From the cell containing the given text, extract its center point as (x, y) coordinate. 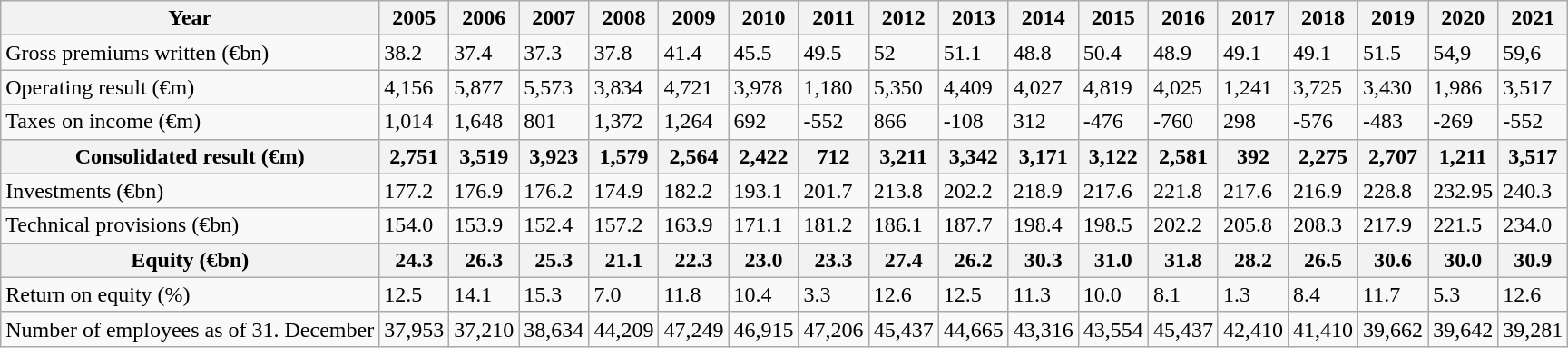
26.3 (485, 260)
5,877 (485, 87)
30.9 (1534, 260)
3,978 (764, 87)
2007 (554, 18)
51.5 (1394, 53)
10.4 (764, 294)
181.2 (833, 225)
2008 (624, 18)
2,581 (1183, 156)
7.0 (624, 294)
221.8 (1183, 191)
2,275 (1323, 156)
4,409 (973, 87)
25.3 (554, 260)
154.0 (414, 225)
153.9 (485, 225)
30.6 (1394, 260)
4,721 (693, 87)
37.3 (554, 53)
23.3 (833, 260)
157.2 (624, 225)
1,264 (693, 122)
4,025 (1183, 87)
39,662 (1394, 329)
2011 (833, 18)
2,751 (414, 156)
171.1 (764, 225)
44,665 (973, 329)
Return on equity (%) (191, 294)
1,579 (624, 156)
182.2 (693, 191)
2,422 (764, 156)
23.0 (764, 260)
11.3 (1044, 294)
Technical provisions (€bn) (191, 225)
31.8 (1183, 260)
-269 (1463, 122)
1,211 (1463, 156)
41,410 (1323, 329)
4,156 (414, 87)
163.9 (693, 225)
5.3 (1463, 294)
48.8 (1044, 53)
2009 (693, 18)
3.3 (833, 294)
39,281 (1534, 329)
213.8 (904, 191)
38.2 (414, 53)
1,986 (1463, 87)
692 (764, 122)
801 (554, 122)
3,725 (1323, 87)
37,210 (485, 329)
-576 (1323, 122)
-483 (1394, 122)
46,915 (764, 329)
3,342 (973, 156)
228.8 (1394, 191)
38,634 (554, 329)
2014 (1044, 18)
45.5 (764, 53)
2016 (1183, 18)
3,834 (624, 87)
392 (1252, 156)
176.2 (554, 191)
3,171 (1044, 156)
8.1 (1183, 294)
2018 (1323, 18)
186.1 (904, 225)
26.2 (973, 260)
174.9 (624, 191)
3,211 (904, 156)
2005 (414, 18)
1.3 (1252, 294)
3,122 (1112, 156)
50.4 (1112, 53)
240.3 (1534, 191)
39,642 (1463, 329)
Gross premiums written (€bn) (191, 53)
2006 (485, 18)
49.5 (833, 53)
2019 (1394, 18)
Number of employees as of 31. December (191, 329)
44,209 (624, 329)
59,6 (1534, 53)
232.95 (1463, 191)
54,9 (1463, 53)
193.1 (764, 191)
152.4 (554, 225)
Operating result (€m) (191, 87)
Investments (€bn) (191, 191)
298 (1252, 122)
-476 (1112, 122)
2017 (1252, 18)
11.7 (1394, 294)
Equity (€bn) (191, 260)
26.5 (1323, 260)
216.9 (1323, 191)
27.4 (904, 260)
201.7 (833, 191)
3,430 (1394, 87)
208.3 (1323, 225)
218.9 (1044, 191)
37,953 (414, 329)
187.7 (973, 225)
2010 (764, 18)
198.4 (1044, 225)
866 (904, 122)
221.5 (1463, 225)
2020 (1463, 18)
205.8 (1252, 225)
24.3 (414, 260)
5,350 (904, 87)
37.4 (485, 53)
1,014 (414, 122)
198.5 (1112, 225)
31.0 (1112, 260)
14.1 (485, 294)
217.9 (1394, 225)
2015 (1112, 18)
176.9 (485, 191)
30.0 (1463, 260)
-760 (1183, 122)
8.4 (1323, 294)
712 (833, 156)
30.3 (1044, 260)
2012 (904, 18)
42,410 (1252, 329)
Consolidated result (€m) (191, 156)
5,573 (554, 87)
43,554 (1112, 329)
-108 (973, 122)
4,819 (1112, 87)
312 (1044, 122)
4,027 (1044, 87)
3,519 (485, 156)
10.0 (1112, 294)
22.3 (693, 260)
2,564 (693, 156)
51.1 (973, 53)
15.3 (554, 294)
2,707 (1394, 156)
Taxes on income (€m) (191, 122)
2021 (1534, 18)
3,923 (554, 156)
234.0 (1534, 225)
47,206 (833, 329)
Year (191, 18)
1,372 (624, 122)
11.8 (693, 294)
37.8 (624, 53)
2013 (973, 18)
47,249 (693, 329)
28.2 (1252, 260)
177.2 (414, 191)
43,316 (1044, 329)
41.4 (693, 53)
21.1 (624, 260)
1,648 (485, 122)
1,241 (1252, 87)
52 (904, 53)
48.9 (1183, 53)
1,180 (833, 87)
